Extract the (X, Y) coordinate from the center of the cell holding the provided text.  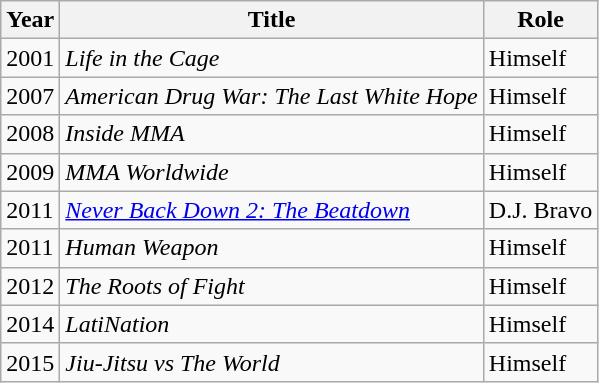
D.J. Bravo (540, 210)
Role (540, 20)
Human Weapon (272, 248)
2009 (30, 172)
Jiu-Jitsu vs The World (272, 362)
2007 (30, 96)
2014 (30, 324)
2015 (30, 362)
2008 (30, 134)
The Roots of Fight (272, 286)
Inside MMA (272, 134)
2012 (30, 286)
Never Back Down 2: The Beatdown (272, 210)
LatiNation (272, 324)
Year (30, 20)
Title (272, 20)
MMA Worldwide (272, 172)
2001 (30, 58)
American Drug War: The Last White Hope (272, 96)
Life in the Cage (272, 58)
